Locate the cell with the specified text and output its [X, Y] center coordinate. 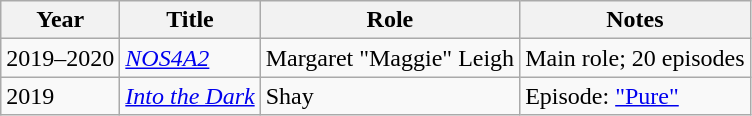
Main role; 20 episodes [635, 58]
Episode: "Pure" [635, 96]
Margaret "Maggie" Leigh [390, 58]
Role [390, 20]
Into the Dark [190, 96]
Shay [390, 96]
2019 [60, 96]
Title [190, 20]
NOS4A2 [190, 58]
2019–2020 [60, 58]
Year [60, 20]
Notes [635, 20]
